Detect which cell encompasses the target text, then output its (X, Y) center coordinate. 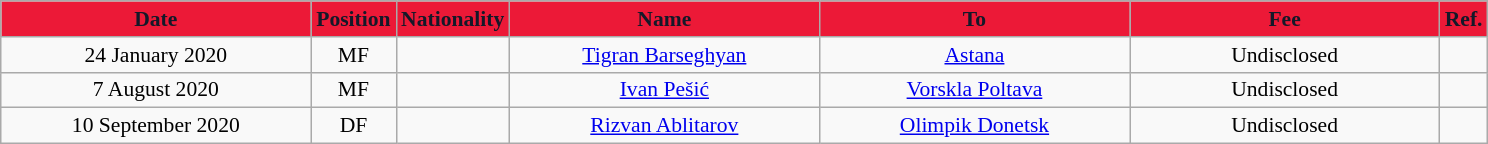
Olimpik Donetsk (974, 126)
DF (354, 126)
Ref. (1464, 19)
7 August 2020 (156, 90)
24 January 2020 (156, 55)
Ivan Pešić (664, 90)
To (974, 19)
Vorskla Poltava (974, 90)
Tigran Barseghyan (664, 55)
Rizvan Ablitarov (664, 126)
Astana (974, 55)
Nationality (452, 19)
Name (664, 19)
Fee (1285, 19)
Date (156, 19)
Position (354, 19)
10 September 2020 (156, 126)
